Pinpoint the cell where the given text exists, returning its (X, Y) midpoint coordinate. 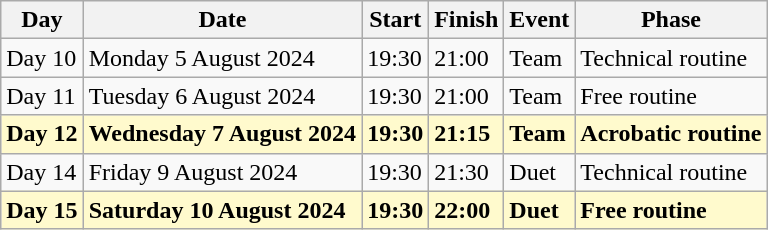
Event (540, 20)
Finish (466, 20)
Day 14 (42, 172)
Phase (671, 20)
Monday 5 August 2024 (222, 58)
Friday 9 August 2024 (222, 172)
Acrobatic routine (671, 134)
Date (222, 20)
Wednesday 7 August 2024 (222, 134)
21:15 (466, 134)
Day (42, 20)
Day 12 (42, 134)
Day 11 (42, 96)
Tuesday 6 August 2024 (222, 96)
Day 10 (42, 58)
Start (396, 20)
22:00 (466, 210)
Saturday 10 August 2024 (222, 210)
21:30 (466, 172)
Day 15 (42, 210)
